Identify which cell holds the provided text, then report its [X, Y] central coordinate. 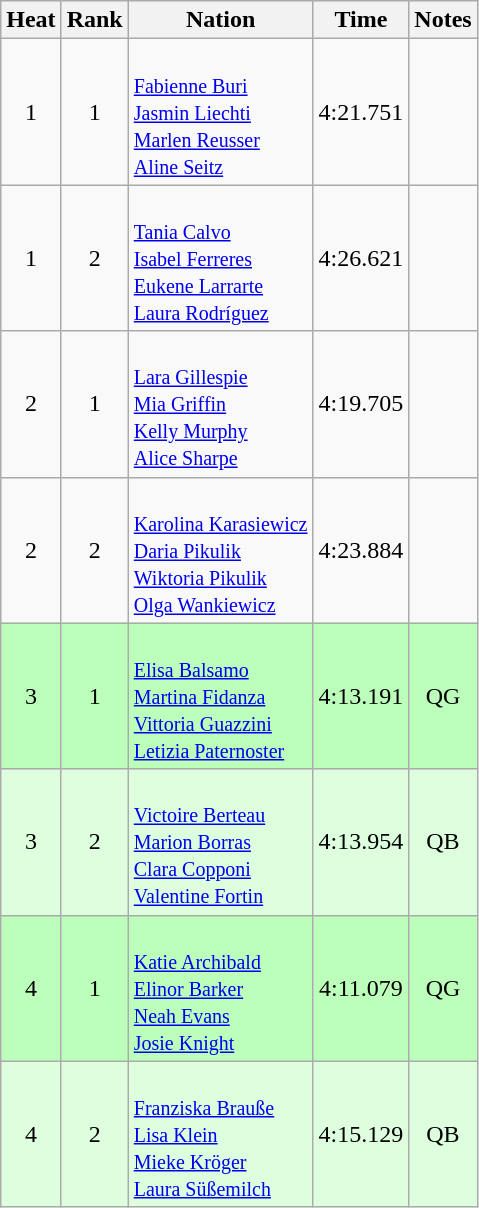
4:11.079 [361, 988]
4:15.129 [361, 1134]
4:13.191 [361, 696]
Tania CalvoIsabel FerreresEukene LarrarteLaura Rodríguez [220, 258]
Victoire BerteauMarion BorrasClara CopponiValentine Fortin [220, 842]
Karolina KarasiewiczDaria PikulikWiktoria PikulikOlga Wankiewicz [220, 550]
Lara GillespieMia GriffinKelly MurphyAlice Sharpe [220, 404]
4:23.884 [361, 550]
Rank [94, 20]
4:21.751 [361, 112]
Franziska BraußeLisa KleinMieke KrögerLaura Süßemilch [220, 1134]
4:26.621 [361, 258]
Elisa BalsamoMartina FidanzaVittoria GuazziniLetizia Paternoster [220, 696]
Fabienne BuriJasmin LiechtiMarlen ReusserAline Seitz [220, 112]
Notes [443, 20]
Heat [31, 20]
Time [361, 20]
4:13.954 [361, 842]
Nation [220, 20]
4:19.705 [361, 404]
Katie ArchibaldElinor BarkerNeah EvansJosie Knight [220, 988]
